Pinpoint the cell where the given text exists, returning its [x, y] midpoint coordinate. 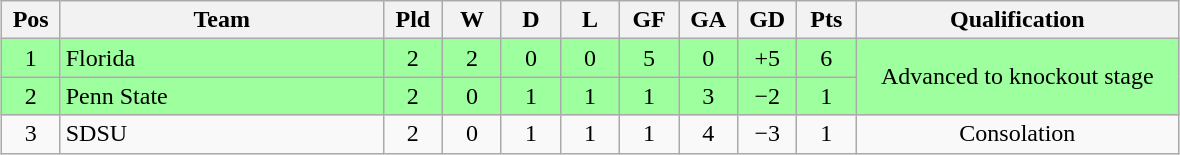
D [530, 20]
Team [222, 20]
Penn State [222, 96]
Pld [412, 20]
L [590, 20]
SDSU [222, 134]
Pts [826, 20]
W [472, 20]
4 [708, 134]
Pos [30, 20]
−3 [768, 134]
5 [650, 58]
Consolation [1018, 134]
Advanced to knockout stage [1018, 77]
GA [708, 20]
−2 [768, 96]
Qualification [1018, 20]
6 [826, 58]
GD [768, 20]
GF [650, 20]
+5 [768, 58]
Florida [222, 58]
